Output the (x, y) coordinate of the center of the cell containing the given text.  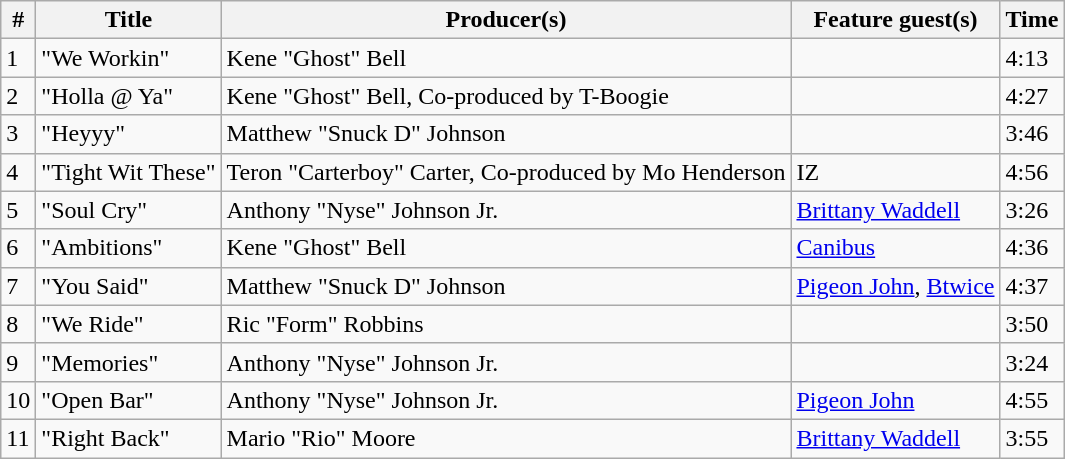
"Right Back" (128, 438)
11 (18, 438)
4:13 (1032, 58)
Ric "Form" Robbins (506, 324)
Title (128, 20)
3:55 (1032, 438)
4:56 (1032, 172)
"Heyyy" (128, 134)
3:50 (1032, 324)
6 (18, 248)
"We Workin" (128, 58)
"Tight Wit These" (128, 172)
4 (18, 172)
# (18, 20)
7 (18, 286)
1 (18, 58)
"Memories" (128, 362)
Time (1032, 20)
"Holla @ Ya" (128, 96)
Feature guest(s) (896, 20)
Producer(s) (506, 20)
IZ (896, 172)
4:36 (1032, 248)
Teron "Carterboy" Carter, Co-produced by Mo Henderson (506, 172)
"Ambitions" (128, 248)
4:55 (1032, 400)
Kene "Ghost" Bell, Co-produced by T-Boogie (506, 96)
4:37 (1032, 286)
Canibus (896, 248)
Pigeon John, Btwice (896, 286)
8 (18, 324)
3:24 (1032, 362)
5 (18, 210)
"Open Bar" (128, 400)
Mario "Rio" Moore (506, 438)
3 (18, 134)
"Soul Cry" (128, 210)
10 (18, 400)
Pigeon John (896, 400)
3:26 (1032, 210)
9 (18, 362)
4:27 (1032, 96)
"We Ride" (128, 324)
"You Said" (128, 286)
3:46 (1032, 134)
2 (18, 96)
